Search for the cell housing the specified text and yield its [X, Y] center coordinate. 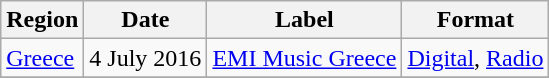
Region [42, 20]
EMI Music Greece [304, 58]
Label [304, 20]
Date [146, 20]
Digital, Radio [476, 58]
Greece [42, 58]
Format [476, 20]
4 July 2016 [146, 58]
